Scan for the cell matching the given text and deliver its [x, y] coordinate at center. 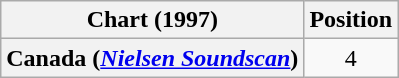
Position [351, 20]
Canada (Nielsen Soundscan) [152, 58]
4 [351, 58]
Chart (1997) [152, 20]
